Scan for the cell matching the given text and deliver its [X, Y] coordinate at center. 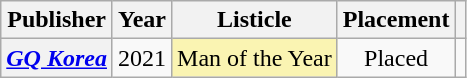
2021 [142, 58]
GQ Korea [57, 58]
Placed [396, 58]
Placement [396, 20]
Man of the Year [255, 58]
Listicle [255, 20]
Publisher [57, 20]
Year [142, 20]
